Search for the cell housing the specified text and yield its (x, y) center coordinate. 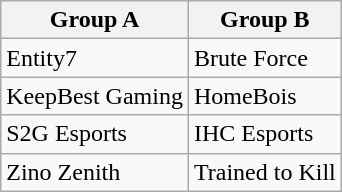
Entity7 (95, 58)
HomeBois (264, 96)
Zino Zenith (95, 172)
Brute Force (264, 58)
Group B (264, 20)
Group A (95, 20)
IHC Esports (264, 134)
S2G Esports (95, 134)
KeepBest Gaming (95, 96)
Trained to Kill (264, 172)
